Return the [x, y] coordinate for the center point of the cell that contains the specified text.  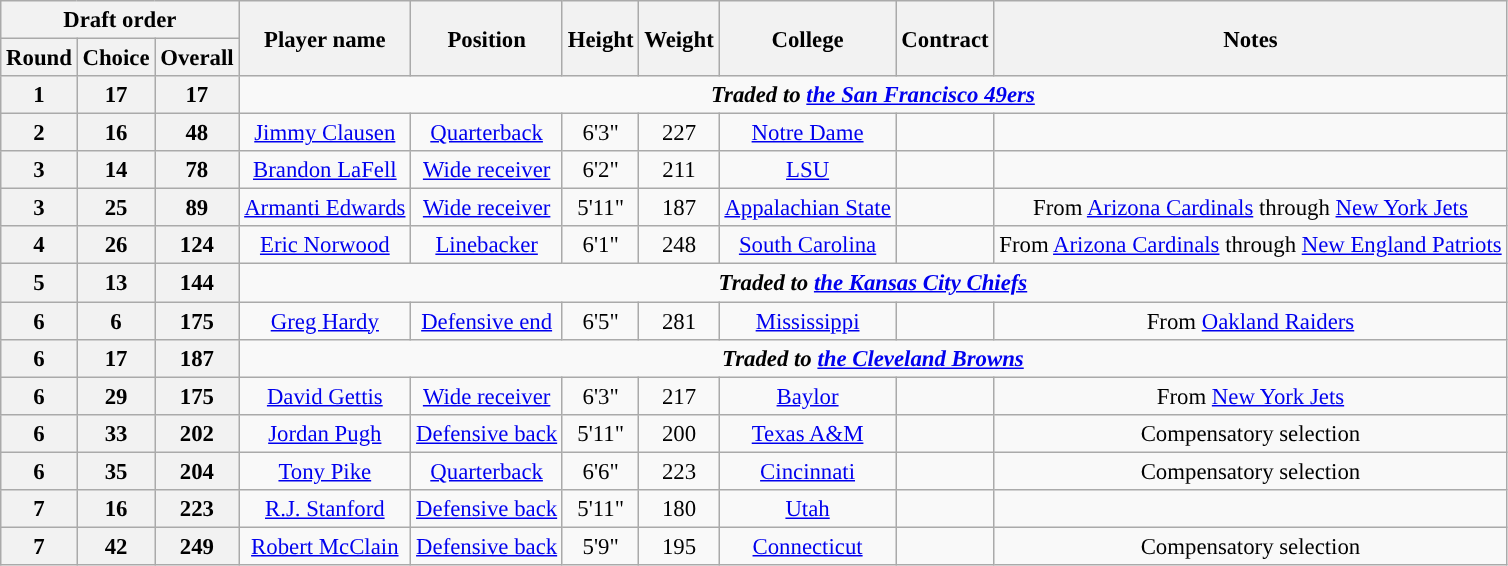
124 [197, 245]
From Arizona Cardinals through New England Patriots [1250, 245]
Baylor [808, 396]
1 [39, 95]
26 [116, 245]
Linebacker [487, 245]
6'1" [600, 245]
From Oakland Raiders [1250, 321]
LSU [808, 170]
South Carolina [808, 245]
Round [39, 58]
From Arizona Cardinals through New York Jets [1250, 208]
Appalachian State [808, 208]
Connecticut [808, 546]
Player name [325, 38]
Overall [197, 58]
Notes [1250, 38]
5 [39, 283]
Cincinnati [808, 471]
6'2" [600, 170]
Weight [679, 38]
211 [679, 170]
Position [487, 38]
180 [679, 509]
78 [197, 170]
Utah [808, 509]
Jimmy Clausen [325, 133]
Mississippi [808, 321]
Traded to the Cleveland Browns [873, 358]
89 [197, 208]
204 [197, 471]
249 [197, 546]
College [808, 38]
281 [679, 321]
2 [39, 133]
202 [197, 433]
Armanti Edwards [325, 208]
Defensive end [487, 321]
25 [116, 208]
5'9" [600, 546]
35 [116, 471]
227 [679, 133]
Greg Hardy [325, 321]
14 [116, 170]
248 [679, 245]
Traded to the Kansas City Chiefs [873, 283]
217 [679, 396]
48 [197, 133]
42 [116, 546]
144 [197, 283]
29 [116, 396]
Tony Pike [325, 471]
33 [116, 433]
Contract [945, 38]
Texas A&M [808, 433]
Traded to the San Francisco 49ers [873, 95]
6'5" [600, 321]
From New York Jets [1250, 396]
R.J. Stanford [325, 509]
4 [39, 245]
Eric Norwood [325, 245]
Draft order [120, 20]
Brandon LaFell [325, 170]
Jordan Pugh [325, 433]
6'6" [600, 471]
David Gettis [325, 396]
13 [116, 283]
Robert McClain [325, 546]
Choice [116, 58]
Notre Dame [808, 133]
200 [679, 433]
Height [600, 38]
195 [679, 546]
